Pinpoint the cell where the given text exists, returning its (X, Y) midpoint coordinate. 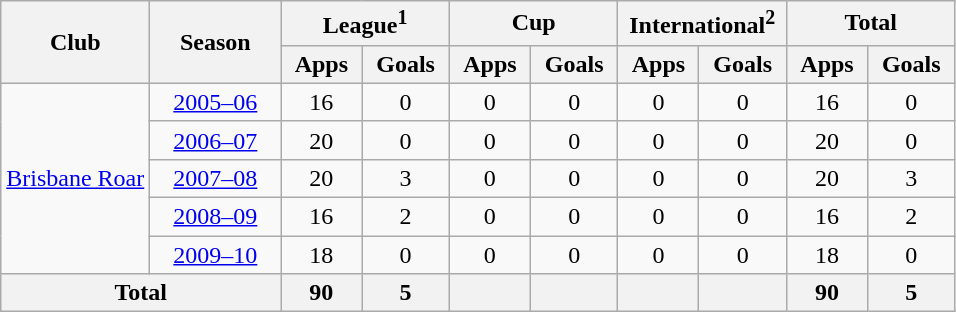
2006–07 (216, 140)
International2 (702, 24)
Cup (534, 24)
League1 (366, 24)
2008–09 (216, 217)
Brisbane Roar (76, 178)
2007–08 (216, 178)
2009–10 (216, 255)
Season (216, 42)
Club (76, 42)
2005–06 (216, 102)
